Return (X, Y) of the center of cell containing provided text 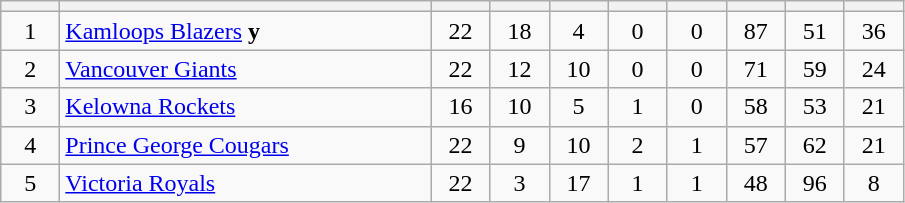
9 (520, 145)
16 (460, 107)
18 (520, 31)
62 (814, 145)
48 (756, 183)
17 (578, 183)
51 (814, 31)
8 (874, 183)
Vancouver Giants (246, 69)
96 (814, 183)
Prince George Cougars (246, 145)
87 (756, 31)
53 (814, 107)
Kamloops Blazers y (246, 31)
Kelowna Rockets (246, 107)
Victoria Royals (246, 183)
71 (756, 69)
57 (756, 145)
59 (814, 69)
24 (874, 69)
36 (874, 31)
12 (520, 69)
58 (756, 107)
